Determine the (X, Y) coordinate at the center of the cell enclosing the given text.  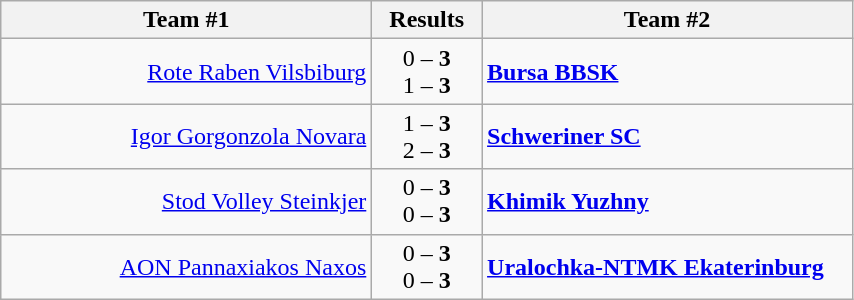
Bursa BBSK (668, 72)
Schweriner SC (668, 136)
Team #2 (668, 20)
Uralochka-NTMK Ekaterinburg (668, 266)
Team #1 (186, 20)
Rote Raben Vilsbiburg (186, 72)
Khimik Yuzhny (668, 202)
0 – 3 1 – 3 (427, 72)
Stod Volley Steinkjer (186, 202)
1 – 3 2 – 3 (427, 136)
Results (427, 20)
AON Pannaxiakos Naxos (186, 266)
Igor Gorgonzola Novara (186, 136)
